Determine the [x, y] coordinate at the center of the cell enclosing the given text.  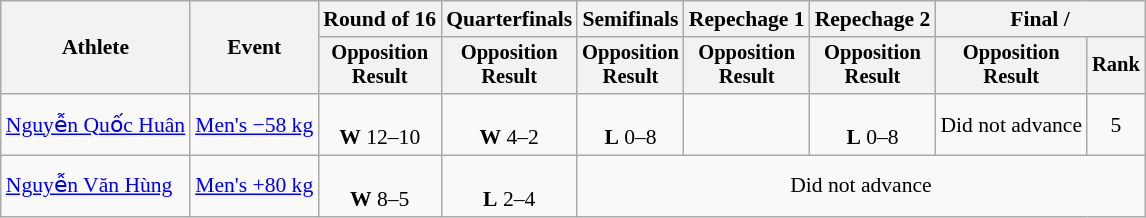
Repechage 1 [747, 19]
Semifinals [630, 19]
Nguyễn Văn Hùng [96, 186]
Men's −58 kg [254, 124]
Final / [1040, 19]
Round of 16 [380, 19]
Athlete [96, 48]
Rank [1116, 66]
W 4–2 [509, 124]
5 [1116, 124]
Repechage 2 [873, 19]
Nguyễn Quốc Huân [96, 124]
W 8–5 [380, 186]
W 12–10 [380, 124]
Event [254, 48]
Quarterfinals [509, 19]
Men's +80 kg [254, 186]
L 2–4 [509, 186]
